Find where the given text appears and provide that cell's center as [x, y] coordinate. 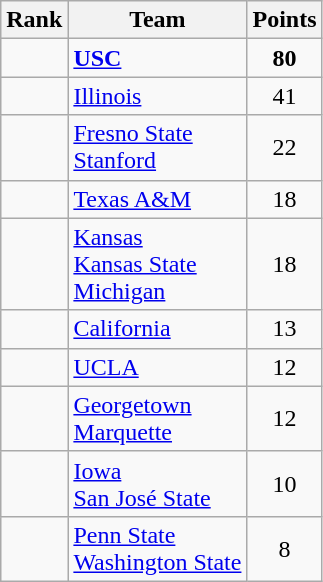
IowaSan José State [158, 484]
Illinois [158, 96]
Team [158, 20]
UCLA [158, 367]
10 [284, 484]
USC [158, 58]
41 [284, 96]
13 [284, 329]
22 [284, 148]
Fresno StateStanford [158, 148]
GeorgetownMarquette [158, 418]
Penn StateWashington State [158, 548]
KansasKansas StateMichigan [158, 264]
Rank [34, 20]
Points [284, 20]
8 [284, 548]
80 [284, 58]
California [158, 329]
Texas A&M [158, 199]
